Detect which cell encompasses the target text, then output its [x, y] center coordinate. 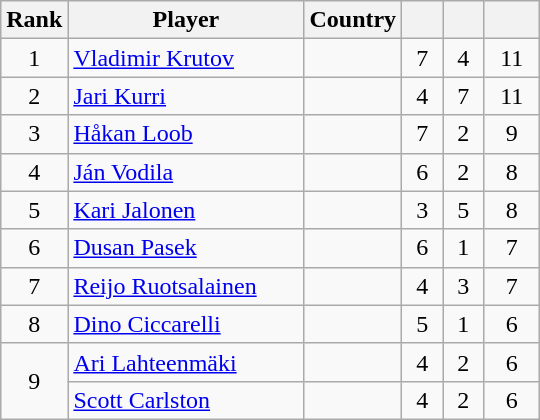
Kari Jalonen [186, 210]
Rank [34, 20]
Country [353, 20]
Scott Carlston [186, 400]
Player [186, 20]
Vladimir Krutov [186, 58]
Ari Lahteenmäki [186, 362]
Dusan Pasek [186, 248]
Håkan Loob [186, 134]
Jari Kurri [186, 96]
Ján Vodila [186, 172]
Reijo Ruotsalainen [186, 286]
Dino Ciccarelli [186, 324]
